Identify which cell holds the provided text, then report its (x, y) central coordinate. 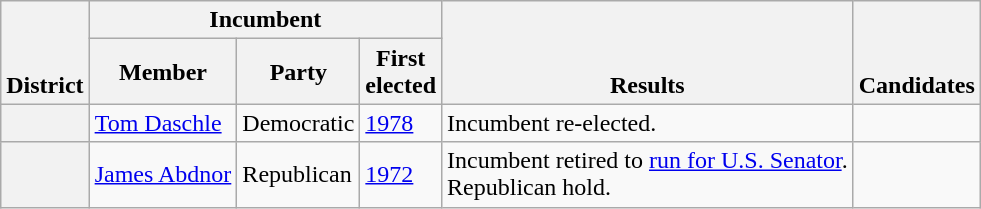
Candidates (916, 52)
Member (163, 72)
District (45, 52)
James Abdnor (163, 174)
Tom Daschle (163, 123)
1978 (401, 123)
Party (298, 72)
Incumbent retired to run for U.S. Senator.Republican hold. (648, 174)
Democratic (298, 123)
Incumbent (265, 20)
Republican (298, 174)
Firstelected (401, 72)
1972 (401, 174)
Results (648, 52)
Incumbent re-elected. (648, 123)
